Return the (X, Y) coordinate for the center point of the cell that contains the specified text.  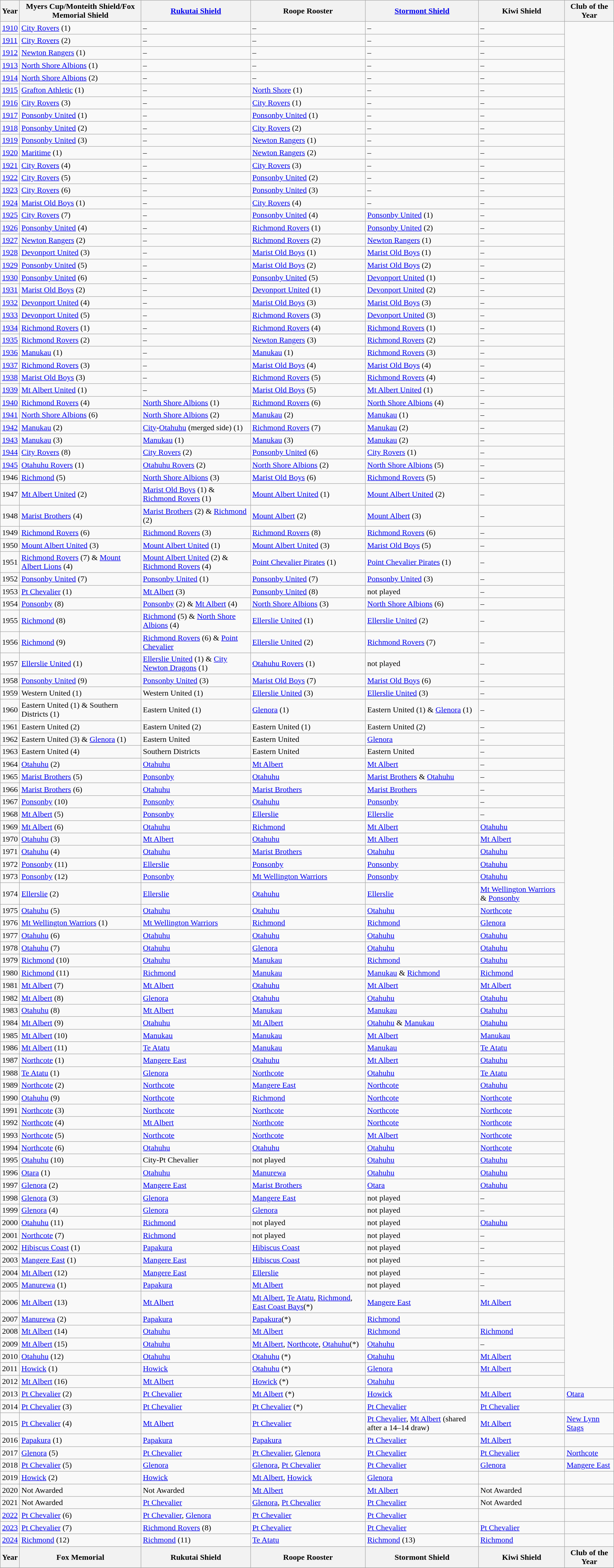
Pt Chevalier (2) (80, 1394)
1990 (10, 1098)
Ponsonby United (8) (308, 592)
Devonport United (2) (422, 290)
1922 (10, 178)
1941 (10, 415)
1975 (10, 910)
City Rovers (7) (80, 215)
1982 (10, 998)
1932 (10, 303)
Ponsonby United (9) (80, 680)
Manukau & Richmond (422, 973)
Pt Chevalier (6) (80, 1515)
Richmond (12) (80, 1540)
1962 (10, 739)
City Rovers (8) (80, 452)
Mt Albert (7) (80, 985)
Richmond (9) (80, 642)
Mt Albert (12) (80, 1273)
1963 (10, 752)
2003 (10, 1260)
City Rovers (6) (80, 190)
Mt Wellington Warriors (1) (80, 923)
1939 (10, 390)
Marist Brothers (5) (80, 777)
Glenora (1) (308, 710)
Papakura(*) (308, 1319)
Northcote (2) (80, 1085)
1986 (10, 1048)
Otahuhu Rovers (2) (195, 465)
1945 (10, 465)
Mangere East (1) (80, 1260)
Ellerslie United (1) & City Newton Dragons (1) (195, 663)
1978 (10, 948)
2016 (10, 1440)
Otahuhu & Manukau (422, 1023)
Grafton Athletic (1) (80, 90)
1958 (10, 680)
2011 (10, 1369)
Mt Albert, Howick (308, 1478)
Mt Albert United (2) (80, 494)
Northcote (7) (80, 1235)
Hibiscus Coast (1) (80, 1248)
1944 (10, 452)
1968 (10, 814)
Glenora (2) (80, 1185)
Mt Albert (9) (80, 1023)
1989 (10, 1085)
1947 (10, 494)
1956 (10, 642)
Mt Albert (13) (80, 1302)
1970 (10, 839)
2019 (10, 1478)
2007 (10, 1319)
2010 (10, 1356)
1994 (10, 1148)
Richmond (10) (80, 960)
1981 (10, 985)
Glenora (4) (80, 1210)
1921 (10, 165)
1911 (10, 40)
2008 (10, 1331)
Pt Chevalier (3) (80, 1406)
1967 (10, 802)
Northcote (6) (80, 1148)
1966 (10, 789)
Mt Albert, Te Atatu, Richmond, East Coast Bays(*) (308, 1302)
1926 (10, 228)
1913 (10, 65)
Eastern United (1) & Southern Districts (1) (80, 710)
Pt Chevalier (*) (308, 1406)
1948 (10, 516)
Glenora (3) (80, 1198)
1995 (10, 1160)
2004 (10, 1273)
Mt Albert (8) (80, 998)
Pt Chevalier, Mt Albert (shared after a 14–14 draw) (422, 1423)
Mt Albert (15) (80, 1344)
1924 (10, 203)
1955 (10, 621)
1914 (10, 78)
Otahuhu (2) (80, 764)
2017 (10, 1453)
1942 (10, 428)
1927 (10, 240)
2005 (10, 1285)
Newton Rangers (3) (308, 340)
Devonport United (5) (80, 315)
1976 (10, 923)
Otahuhu (3) (80, 839)
1936 (10, 352)
Northcote (4) (80, 1123)
North Shore (1) (308, 90)
1920 (10, 153)
1969 (10, 826)
Marist Old Boys (1) & Richmond Rovers (1) (195, 494)
Marist Brothers (2) & Richmond (2) (195, 516)
Mt Albert (10) (80, 1035)
Northcote (1) (80, 1060)
1923 (10, 190)
Mt Albert (6) (80, 826)
Mount Albert United (2) (422, 494)
1984 (10, 1023)
1915 (10, 90)
1951 (10, 562)
Howick (1) (80, 1369)
1959 (10, 693)
1998 (10, 1198)
City-Otahuhu (merged side) (1) (195, 428)
1961 (10, 727)
1971 (10, 852)
Pt Chevalier (5) (80, 1465)
2022 (10, 1515)
City-Pt Chevalier (195, 1160)
1910 (10, 28)
2023 (10, 1528)
1933 (10, 315)
Mt Albert (5) (80, 814)
1952 (10, 579)
2009 (10, 1344)
1919 (10, 140)
Otara (1) (80, 1173)
1931 (10, 290)
Ponsonby (11) (80, 864)
1991 (10, 1110)
Richmond Rovers (6) & Point Chevalier (195, 642)
2001 (10, 1235)
1972 (10, 864)
Mt Albert, Northcote, Otahuhu(*) (308, 1344)
1930 (10, 278)
Mount Albert United (2) & Richmond Rovers (4) (195, 562)
1988 (10, 1073)
2015 (10, 1423)
2018 (10, 1465)
Northcote (3) (80, 1110)
1917 (10, 115)
Mount Albert (2) (308, 516)
1949 (10, 533)
2013 (10, 1394)
Devonport United (4) (80, 303)
Richmond (5) & North Shore Albions (4) (195, 621)
1950 (10, 545)
Mt Wellington Warriors & Ponsonby (522, 894)
1960 (10, 710)
1996 (10, 1173)
2006 (10, 1302)
1935 (10, 340)
Richmond (8) (80, 621)
Marist Old Boys (7) (308, 680)
Manurewa (308, 1173)
Fox Memorial (80, 1557)
Manurewa (2) (80, 1319)
Otahuhu (12) (80, 1356)
1979 (10, 960)
Southern Districts (195, 752)
Mt Albert (*) (308, 1394)
1938 (10, 378)
1964 (10, 764)
Ponsonby (10) (80, 802)
Ponsonby (2) & Mt Albert (4) (195, 604)
Marist Brothers & Otahuhu (422, 777)
1940 (10, 403)
Eastern United (3) & Glenora (1) (80, 739)
1954 (10, 604)
2012 (10, 1381)
Marist Brothers (6) (80, 789)
Mt Albert (11) (80, 1048)
City Rovers (5) (80, 178)
North Shore Albions (4) (422, 403)
1987 (10, 1060)
Richmond (5) (80, 477)
1929 (10, 265)
1937 (10, 365)
Otahuhu (4) (80, 852)
Myers Cup/Monteith Shield/Fox Memorial Shield (80, 11)
Ponsonby (8) (80, 604)
1912 (10, 53)
North Shore Albions (5) (422, 465)
Mt Albert (3) (195, 592)
Pt Chevalier (7) (80, 1528)
1957 (10, 663)
Otahuhu (5) (80, 910)
1946 (10, 477)
1928 (10, 253)
1965 (10, 777)
Otahuhu (6) (80, 935)
1997 (10, 1185)
Otahuhu (9) (80, 1098)
2020 (10, 1490)
Eastern United (4) (80, 752)
1980 (10, 973)
Otahuhu (7) (80, 948)
Otahuhu (8) (80, 1010)
1943 (10, 440)
2024 (10, 1540)
1992 (10, 1123)
2002 (10, 1248)
2000 (10, 1223)
Te Atatu (1) (80, 1073)
1977 (10, 935)
Howick (2) (80, 1478)
Maritime (1) (80, 153)
Otahuhu (11) (80, 1223)
1953 (10, 592)
New Lynn Stags (589, 1423)
Mt Albert (16) (80, 1381)
Ponsonby (12) (80, 877)
1916 (10, 103)
Mount Albert (3) (422, 516)
1934 (10, 327)
2021 (10, 1503)
1973 (10, 877)
Manurewa (1) (80, 1285)
Northcote (5) (80, 1135)
Eastern United (1) & Glenora (1) (422, 710)
Otahuhu (10) (80, 1160)
1999 (10, 1210)
Glenora (5) (80, 1453)
Ellerslie (2) (80, 894)
1918 (10, 128)
Marist Brothers (4) (80, 516)
Papakura (1) (80, 1440)
1983 (10, 1010)
Pt Chevalier (1) (80, 592)
Pt Chevalier (4) (80, 1423)
Richmond Rovers (7) & Mount Albert Lions (4) (80, 562)
1985 (10, 1035)
1974 (10, 894)
Richmond (13) (422, 1540)
2014 (10, 1406)
Howick (*) (308, 1381)
1925 (10, 215)
1993 (10, 1135)
Mt Albert (14) (80, 1331)
